Scan for the cell matching the given text and deliver its [X, Y] coordinate at center. 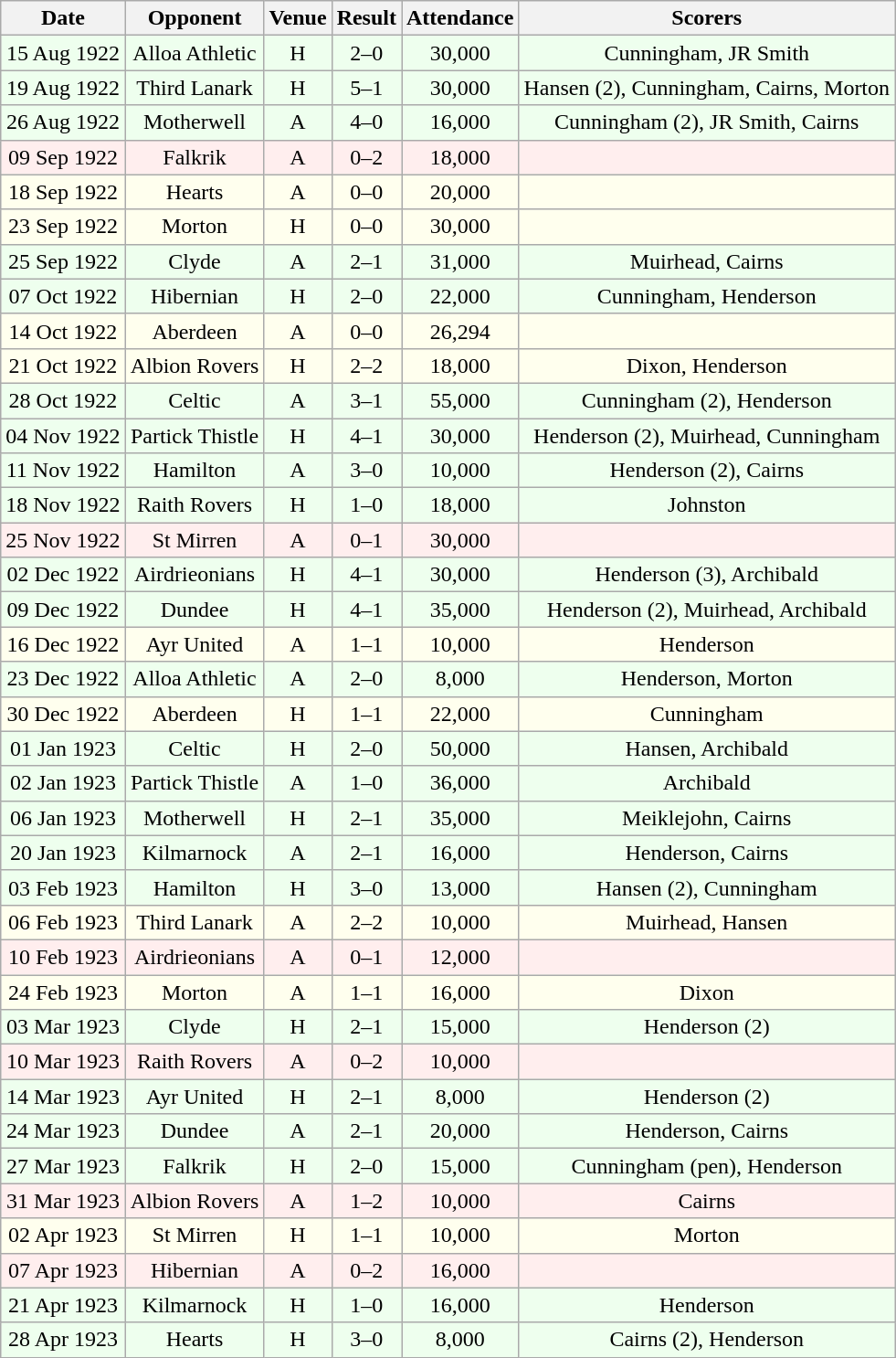
55,000 [460, 400]
Muirhead, Hansen [707, 922]
21 Oct 1922 [63, 366]
25 Nov 1922 [63, 540]
Dixon [707, 992]
06 Jan 1923 [63, 818]
26,294 [460, 331]
20 Jan 1923 [63, 853]
16 Dec 1922 [63, 644]
Cunningham (2), JR Smith, Cairns [707, 122]
25 Sep 1922 [63, 261]
19 Aug 1922 [63, 88]
09 Dec 1922 [63, 610]
Cairns (2), Henderson [707, 1340]
14 Mar 1923 [63, 1097]
31,000 [460, 261]
30 Dec 1922 [63, 714]
06 Feb 1923 [63, 922]
12,000 [460, 957]
Johnston [707, 505]
Cunningham [707, 714]
Henderson, Morton [707, 679]
02 Dec 1922 [63, 575]
01 Jan 1923 [63, 748]
Hansen (2), Cunningham, Cairns, Morton [707, 88]
28 Oct 1922 [63, 400]
Meiklejohn, Cairns [707, 818]
18 Sep 1922 [63, 192]
Venue [298, 18]
02 Jan 1923 [63, 783]
Cunningham (2), Henderson [707, 400]
24 Feb 1923 [63, 992]
50,000 [460, 748]
04 Nov 1922 [63, 436]
03 Mar 1923 [63, 1027]
11 Nov 1922 [63, 471]
Hansen, Archibald [707, 748]
24 Mar 1923 [63, 1131]
Opponent [195, 18]
Scorers [707, 18]
21 Apr 1923 [63, 1305]
03 Feb 1923 [63, 887]
27 Mar 1923 [63, 1166]
1–2 [366, 1201]
Henderson (2), Muirhead, Archibald [707, 610]
28 Apr 1923 [63, 1340]
Henderson (3), Archibald [707, 575]
13,000 [460, 887]
07 Oct 1922 [63, 296]
10 Mar 1923 [63, 1062]
Cunningham, JR Smith [707, 53]
10 Feb 1923 [63, 957]
23 Sep 1922 [63, 227]
Cunningham (pen), Henderson [707, 1166]
14 Oct 1922 [63, 331]
15 Aug 1922 [63, 53]
Henderson (2), Cairns [707, 471]
23 Dec 1922 [63, 679]
Dixon, Henderson [707, 366]
Date [63, 18]
31 Mar 1923 [63, 1201]
Attendance [460, 18]
26 Aug 1922 [63, 122]
Hansen (2), Cunningham [707, 887]
Cairns [707, 1201]
Henderson (2), Muirhead, Cunningham [707, 436]
3–1 [366, 400]
Result [366, 18]
36,000 [460, 783]
5–1 [366, 88]
07 Apr 1923 [63, 1270]
Archibald [707, 783]
09 Sep 1922 [63, 157]
02 Apr 1923 [63, 1236]
18 Nov 1922 [63, 505]
Muirhead, Cairns [707, 261]
4–0 [366, 122]
Cunningham, Henderson [707, 296]
